Scan for the cell matching the given text and deliver its [x, y] coordinate at center. 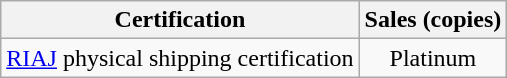
RIAJ physical shipping certification [180, 58]
Platinum [433, 58]
Certification [180, 20]
Sales (copies) [433, 20]
